Locate the cell with the specified text and output its (x, y) center coordinate. 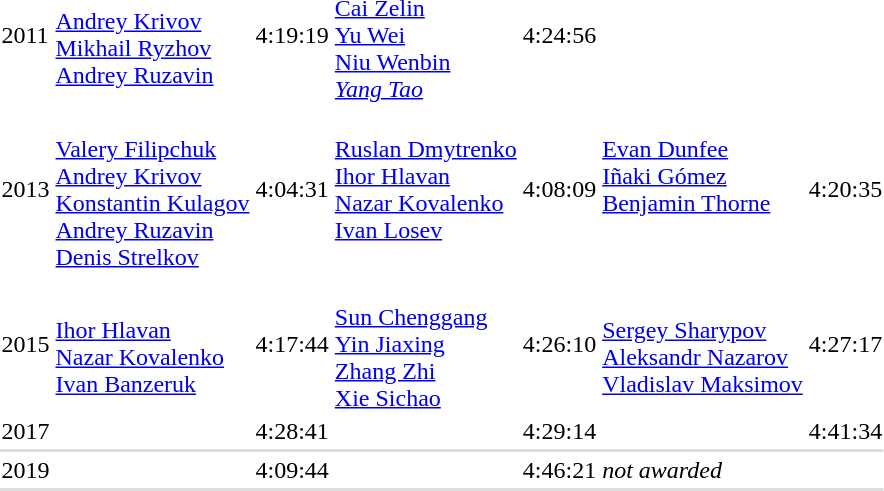
4:26:10 (559, 344)
4:28:41 (292, 431)
Ihor HlavanNazar KovalenkoIvan Banzeruk (152, 344)
Sergey SharypovAleksandr NazarovVladislav Maksimov (703, 344)
Ruslan DmytrenkoIhor HlavanNazar KovalenkoIvan Losev (426, 190)
4:46:21 (559, 470)
not awarded (742, 470)
Evan DunfeeIñaki GómezBenjamin Thorne (703, 190)
4:17:44 (292, 344)
4:04:31 (292, 190)
2013 (26, 190)
4:41:34 (845, 431)
2019 (26, 470)
2017 (26, 431)
Valery FilipchukAndrey KrivovKonstantin KulagovAndrey RuzavinDenis Strelkov (152, 190)
4:27:17 (845, 344)
4:09:44 (292, 470)
Sun ChenggangYin JiaxingZhang ZhiXie Sichao (426, 344)
4:20:35 (845, 190)
4:29:14 (559, 431)
4:08:09 (559, 190)
2015 (26, 344)
